Identify which cell holds the provided text, then report its (x, y) central coordinate. 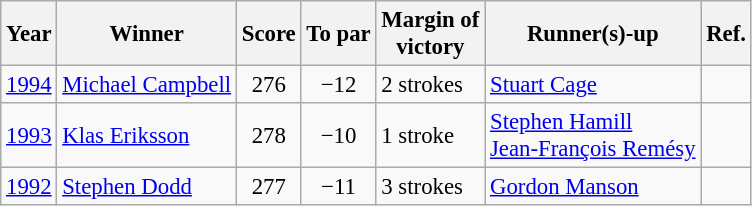
3 strokes (430, 187)
277 (268, 187)
276 (268, 85)
−11 (338, 187)
−12 (338, 85)
Margin ofvictory (430, 34)
2 strokes (430, 85)
1993 (29, 136)
Klas Eriksson (147, 136)
To par (338, 34)
Stephen Hamill Jean-François Remésy (593, 136)
1992 (29, 187)
Michael Campbell (147, 85)
Stuart Cage (593, 85)
Gordon Manson (593, 187)
1994 (29, 85)
Score (268, 34)
Runner(s)-up (593, 34)
Year (29, 34)
Ref. (726, 34)
−10 (338, 136)
Winner (147, 34)
Stephen Dodd (147, 187)
1 stroke (430, 136)
278 (268, 136)
